Provide the [X, Y] coordinate of the cell's center where the given text is located.  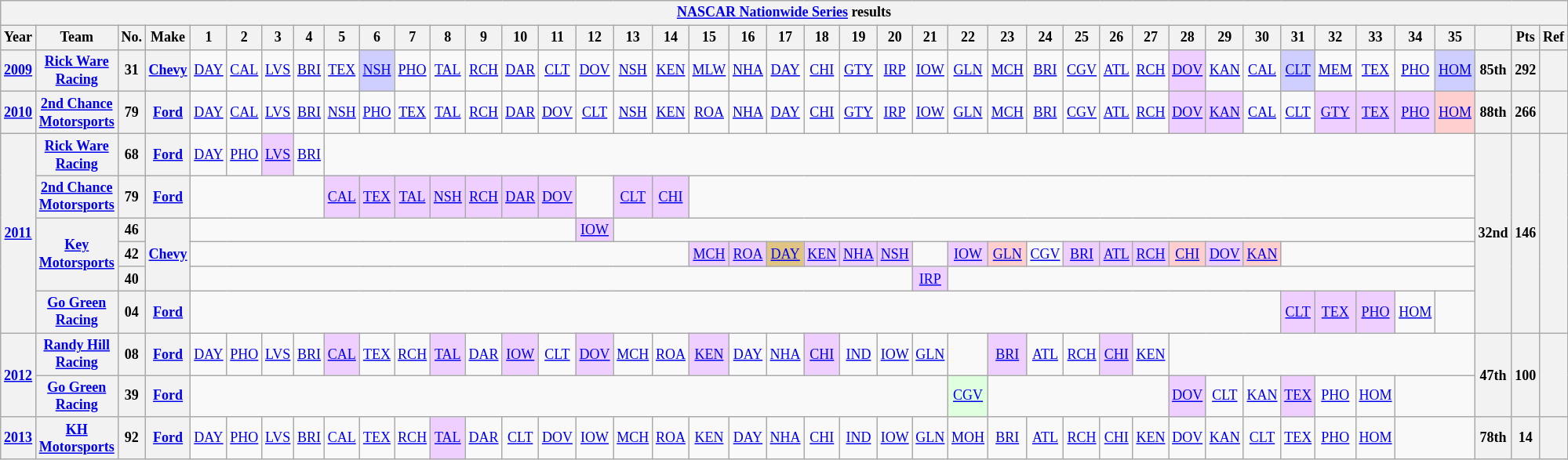
KH Motorsports [77, 438]
Randy Hill Racing [77, 354]
19 [859, 38]
146 [1526, 234]
28 [1188, 38]
2 [245, 38]
7 [413, 38]
08 [132, 354]
No. [132, 38]
40 [132, 279]
13 [633, 38]
4 [309, 38]
22 [968, 38]
16 [748, 38]
10 [521, 38]
Ref [1554, 38]
8 [447, 38]
2012 [19, 375]
3 [278, 38]
26 [1116, 38]
Year [19, 38]
46 [132, 230]
20 [894, 38]
47th [1493, 375]
27 [1151, 38]
1 [209, 38]
32 [1335, 38]
34 [1415, 38]
292 [1526, 71]
32nd [1493, 234]
15 [709, 38]
MLW [709, 71]
100 [1526, 375]
88th [1493, 113]
Pts [1526, 38]
85th [1493, 71]
2011 [19, 234]
24 [1045, 38]
Team [77, 38]
266 [1526, 113]
NASCAR Nationwide Series results [784, 13]
92 [132, 438]
11 [558, 38]
42 [132, 254]
78th [1493, 438]
17 [785, 38]
23 [1007, 38]
35 [1456, 38]
Key Motorsports [77, 255]
Make [168, 38]
6 [377, 38]
2010 [19, 113]
12 [595, 38]
04 [132, 312]
2013 [19, 438]
21 [930, 38]
MEM [1335, 71]
29 [1224, 38]
18 [822, 38]
68 [132, 154]
9 [483, 38]
33 [1376, 38]
MOH [968, 438]
30 [1262, 38]
5 [342, 38]
2009 [19, 71]
39 [132, 397]
25 [1082, 38]
